Find where the given text appears and provide that cell's center as [X, Y] coordinate. 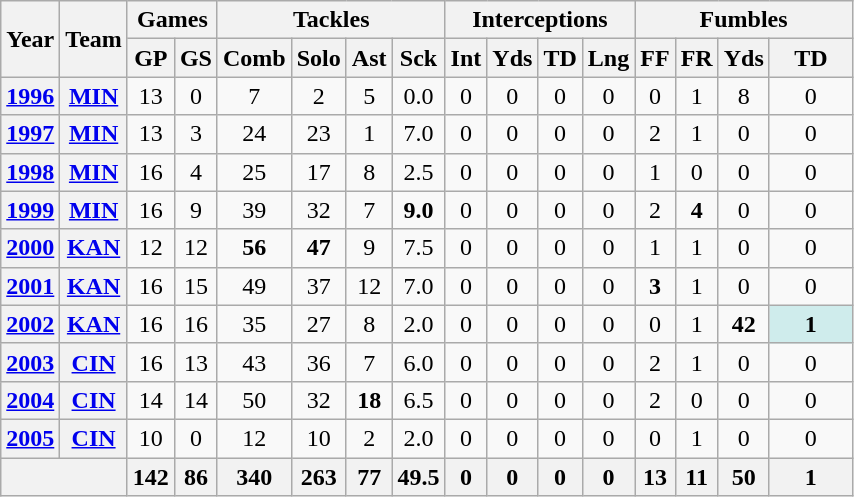
1998 [30, 172]
Solo [318, 58]
Team [94, 39]
Interceptions [540, 20]
9.0 [418, 210]
Year [30, 39]
1999 [30, 210]
17 [318, 172]
49 [254, 286]
340 [254, 477]
43 [254, 362]
6.5 [418, 400]
47 [318, 248]
Comb [254, 58]
7.5 [418, 248]
Games [172, 20]
37 [318, 286]
2.5 [418, 172]
86 [196, 477]
35 [254, 324]
1996 [30, 96]
2002 [30, 324]
GS [196, 58]
2000 [30, 248]
263 [318, 477]
GP [150, 58]
FR [696, 58]
27 [318, 324]
0.0 [418, 96]
25 [254, 172]
2004 [30, 400]
23 [318, 134]
11 [696, 477]
Lng [608, 58]
18 [369, 400]
6.0 [418, 362]
142 [150, 477]
39 [254, 210]
49.5 [418, 477]
5 [369, 96]
77 [369, 477]
FF [655, 58]
56 [254, 248]
2001 [30, 286]
Sck [418, 58]
Int [466, 58]
2005 [30, 438]
Tackles [331, 20]
Fumbles [744, 20]
Ast [369, 58]
42 [744, 324]
36 [318, 362]
15 [196, 286]
24 [254, 134]
2003 [30, 362]
1997 [30, 134]
